Determine the [X, Y] coordinate at the center of the cell enclosing the given text.  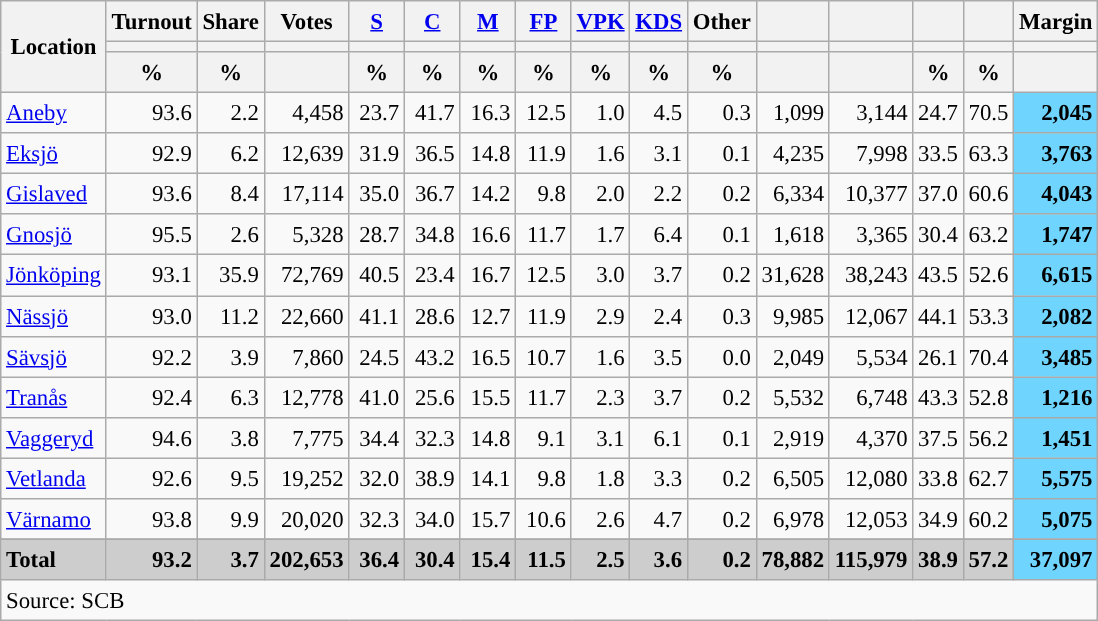
70.5 [988, 114]
Share [230, 22]
14.1 [488, 478]
Tranås [54, 398]
93.2 [152, 560]
FP [544, 22]
5,575 [1056, 478]
9,985 [792, 316]
7,998 [870, 154]
3,144 [870, 114]
M [488, 22]
43.5 [938, 276]
2,045 [1056, 114]
3,763 [1056, 154]
12,053 [870, 520]
3.9 [230, 356]
24.5 [377, 356]
3.8 [230, 438]
12,639 [306, 154]
36.7 [432, 194]
78,882 [792, 560]
17,114 [306, 194]
31,628 [792, 276]
41.1 [377, 316]
52.6 [988, 276]
6.3 [230, 398]
41.7 [432, 114]
94.6 [152, 438]
6,978 [792, 520]
28.7 [377, 234]
11.5 [544, 560]
10.6 [544, 520]
12,067 [870, 316]
62.7 [988, 478]
72,769 [306, 276]
34.0 [432, 520]
93.0 [152, 316]
9.9 [230, 520]
40.5 [377, 276]
1,451 [1056, 438]
37.5 [938, 438]
6.2 [230, 154]
1,216 [1056, 398]
14.2 [488, 194]
1.8 [600, 478]
28.6 [432, 316]
63.3 [988, 154]
Jönköping [54, 276]
16.5 [488, 356]
Aneby [54, 114]
Total [54, 560]
44.1 [938, 316]
92.2 [152, 356]
Turnout [152, 22]
26.1 [938, 356]
63.2 [988, 234]
4.7 [658, 520]
KDS [658, 22]
35.0 [377, 194]
57.2 [988, 560]
11.2 [230, 316]
S [377, 22]
2.0 [600, 194]
202,653 [306, 560]
37.0 [938, 194]
93.8 [152, 520]
2,049 [792, 356]
6.4 [658, 234]
Gnosjö [54, 234]
Sävsjö [54, 356]
32.0 [377, 478]
10,377 [870, 194]
5,532 [792, 398]
Eksjö [54, 154]
6,748 [870, 398]
38,243 [870, 276]
3,365 [870, 234]
4,370 [870, 438]
23.7 [377, 114]
12,778 [306, 398]
16.6 [488, 234]
10.7 [544, 356]
24.7 [938, 114]
20,020 [306, 520]
115,979 [870, 560]
Värnamo [54, 520]
34.8 [432, 234]
4,458 [306, 114]
43.3 [938, 398]
6,615 [1056, 276]
3,485 [1056, 356]
2.5 [600, 560]
15.7 [488, 520]
Source: SCB [550, 600]
53.3 [988, 316]
1.0 [600, 114]
56.2 [988, 438]
35.9 [230, 276]
3.5 [658, 356]
C [432, 22]
5,328 [306, 234]
8.4 [230, 194]
Vaggeryd [54, 438]
12.7 [488, 316]
19,252 [306, 478]
6,505 [792, 478]
41.0 [377, 398]
33.5 [938, 154]
5,075 [1056, 520]
3.3 [658, 478]
Vetlanda [54, 478]
7,860 [306, 356]
0.0 [722, 356]
5,534 [870, 356]
36.5 [432, 154]
60.6 [988, 194]
2,082 [1056, 316]
23.4 [432, 276]
9.5 [230, 478]
2.4 [658, 316]
34.9 [938, 520]
92.4 [152, 398]
Other [722, 22]
22,660 [306, 316]
Margin [1056, 22]
33.8 [938, 478]
15.5 [488, 398]
93.1 [152, 276]
1,099 [792, 114]
12,080 [870, 478]
4,043 [1056, 194]
2.3 [600, 398]
6.1 [658, 438]
3.6 [658, 560]
31.9 [377, 154]
37,097 [1056, 560]
16.3 [488, 114]
36.4 [377, 560]
7,775 [306, 438]
92.9 [152, 154]
6,334 [792, 194]
Location [54, 47]
Nässjö [54, 316]
43.2 [432, 356]
2,919 [792, 438]
1,747 [1056, 234]
95.5 [152, 234]
2.9 [600, 316]
52.8 [988, 398]
25.6 [432, 398]
9.1 [544, 438]
4.5 [658, 114]
Votes [306, 22]
4,235 [792, 154]
Gislaved [54, 194]
70.4 [988, 356]
92.6 [152, 478]
3.0 [600, 276]
60.2 [988, 520]
VPK [600, 22]
1.7 [600, 234]
34.4 [377, 438]
1,618 [792, 234]
16.7 [488, 276]
15.4 [488, 560]
